From the cell containing the given text, extract its center point as (x, y) coordinate. 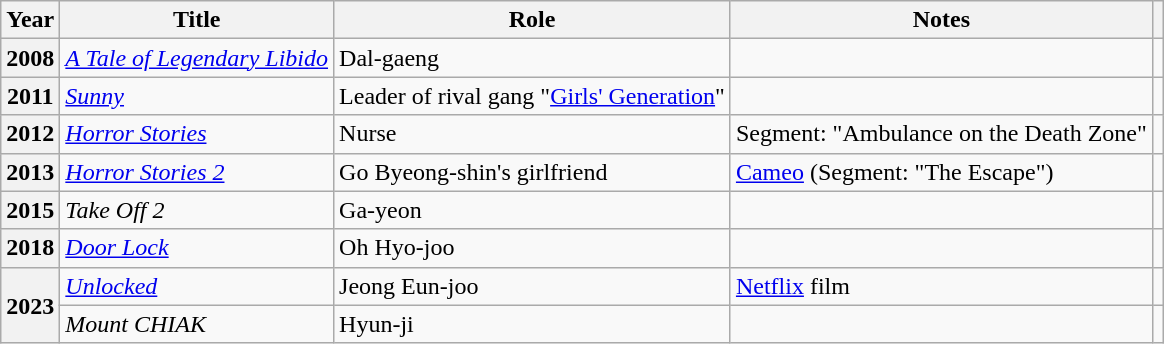
2018 (30, 248)
2015 (30, 210)
Leader of rival gang "Girls' Generation" (532, 96)
Nurse (532, 134)
Ga-yeon (532, 210)
Title (197, 20)
Netflix film (941, 286)
2013 (30, 172)
Notes (941, 20)
Year (30, 20)
2023 (30, 305)
Door Lock (197, 248)
Go Byeong-shin's girlfriend (532, 172)
Take Off 2 (197, 210)
Cameo (Segment: "The Escape") (941, 172)
2011 (30, 96)
Horror Stories (197, 134)
Mount CHIAK (197, 324)
Segment: "Ambulance on the Death Zone" (941, 134)
Horror Stories 2 (197, 172)
Sunny (197, 96)
A Tale of Legendary Libido (197, 58)
Jeong Eun-joo (532, 286)
Dal-gaeng (532, 58)
2012 (30, 134)
Role (532, 20)
Oh Hyo-joo (532, 248)
2008 (30, 58)
Unlocked (197, 286)
Hyun-ji (532, 324)
